Return the [x, y] coordinate for the center point of the cell that contains the specified text.  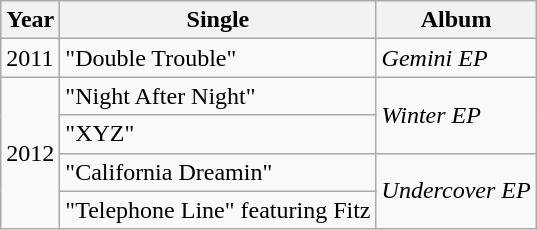
2012 [30, 153]
"Night After Night" [218, 96]
"California Dreamin" [218, 172]
"XYZ" [218, 134]
"Telephone Line" featuring Fitz [218, 210]
"Double Trouble" [218, 58]
Winter EP [456, 115]
Gemini EP [456, 58]
2011 [30, 58]
Album [456, 20]
Year [30, 20]
Undercover EP [456, 191]
Single [218, 20]
